For the text-containing cell, return its midpoint in (x, y) coordinate format. 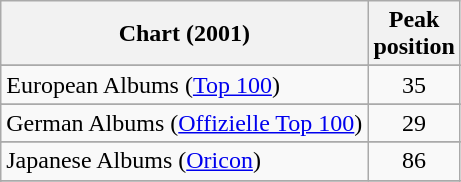
Peakposition (414, 34)
Chart (2001) (184, 34)
35 (414, 85)
86 (414, 161)
Japanese Albums (Oricon) (184, 161)
European Albums (Top 100) (184, 85)
29 (414, 123)
German Albums (Offizielle Top 100) (184, 123)
